Search for the cell housing the specified text and yield its (X, Y) center coordinate. 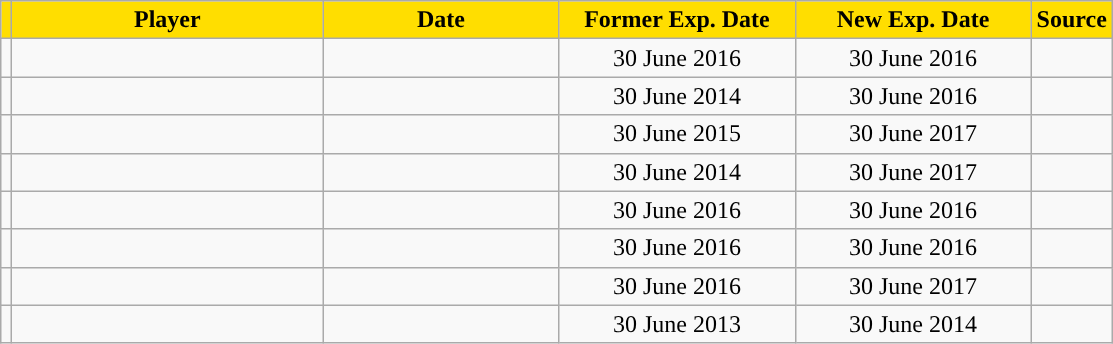
30 June 2013 (677, 324)
Date (441, 20)
Source (1072, 20)
New Exp. Date (913, 20)
Player (168, 20)
Former Exp. Date (677, 20)
30 June 2015 (677, 134)
